Return (x, y) of the center of cell containing provided text 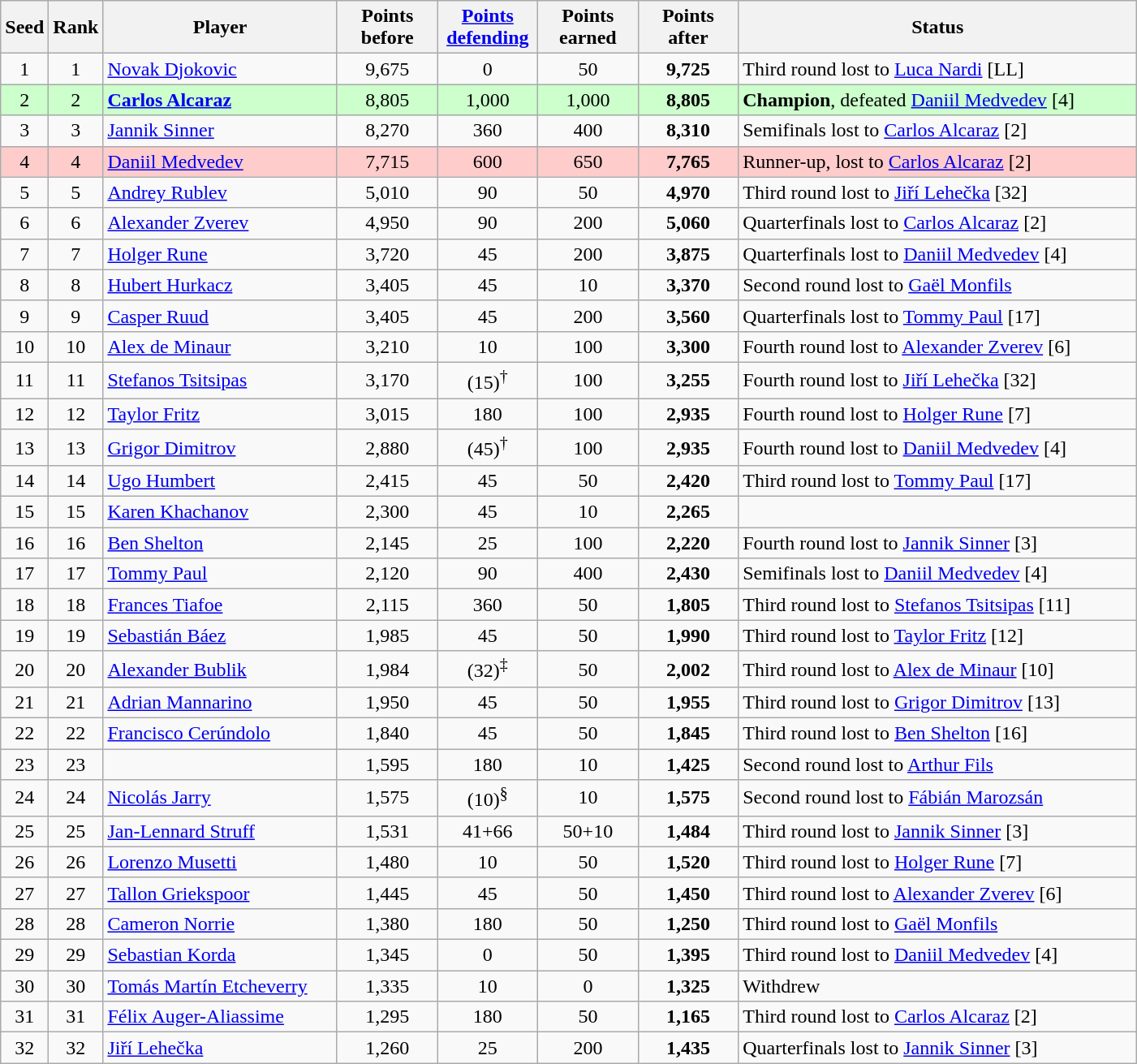
Frances Tiafoe (221, 605)
Sebastian Korda (221, 955)
1,335 (387, 986)
650 (588, 162)
Adrian Mannarino (221, 703)
Sebastián Báez (221, 635)
2,002 (688, 669)
Third round lost to Daniil Medvedev [4] (938, 955)
Third round lost to Gaël Monfils (938, 924)
Fourth round lost to Holger Rune [7] (938, 414)
1,805 (688, 605)
1,260 (387, 1048)
Fourth round lost to Daniil Medvedev [4] (938, 448)
Grigor Dimitrov (221, 448)
Third round lost to Stefanos Tsitsipas [11] (938, 605)
1,950 (387, 703)
Second round lost to Fábián Marozsán (938, 799)
1,450 (688, 893)
1,250 (688, 924)
Withdrew (938, 986)
2,420 (688, 481)
Third round lost to Alexander Zverev [6] (938, 893)
Francisco Cerúndolo (221, 734)
2,880 (387, 448)
Rank (76, 28)
Jannik Sinner (221, 131)
3,255 (688, 380)
3,370 (688, 285)
1,845 (688, 734)
Ben Shelton (221, 543)
4,950 (387, 223)
Lorenzo Musetti (221, 862)
2,300 (387, 512)
5,010 (387, 192)
Novak Djokovic (221, 69)
Runner-up, lost to Carlos Alcaraz [2] (938, 162)
Ugo Humbert (221, 481)
Third round lost to Ben Shelton [16] (938, 734)
Champion, defeated Daniil Medvedev [4] (938, 100)
(45)† (488, 448)
Alexander Zverev (221, 223)
8,310 (688, 131)
1,425 (688, 765)
(32)‡ (488, 669)
41+66 (488, 831)
Alexander Bublik (221, 669)
1,295 (387, 1017)
1,480 (387, 862)
3,720 (387, 254)
Nicolás Jarry (221, 799)
9,675 (387, 69)
Third round lost to Grigor Dimitrov [13] (938, 703)
Points defending (488, 28)
1,484 (688, 831)
600 (488, 162)
Semifinals lost to Daniil Medvedev [4] (938, 574)
1,985 (387, 635)
3,300 (688, 347)
2,265 (688, 512)
Player (221, 28)
Points after (688, 28)
Fourth round lost to Alexander Zverev [6] (938, 347)
Third round lost to Jannik Sinner [3] (938, 831)
1,990 (688, 635)
Tomás Martín Etcheverry (221, 986)
Stefanos Tsitsipas (221, 380)
8,270 (387, 131)
Third round lost to Holger Rune [7] (938, 862)
2,415 (387, 481)
Fourth round lost to Jannik Sinner [3] (938, 543)
Third round lost to Alex de Minaur [10] (938, 669)
(10)§ (488, 799)
2,220 (688, 543)
(15)† (488, 380)
Third round lost to Carlos Alcaraz [2] (938, 1017)
Alex de Minaur (221, 347)
1,435 (688, 1048)
Karen Khachanov (221, 512)
Third round lost to Tommy Paul [17] (938, 481)
1,984 (387, 669)
3,210 (387, 347)
3,015 (387, 414)
Daniil Medvedev (221, 162)
Points earned (588, 28)
Seed (24, 28)
Tommy Paul (221, 574)
9,725 (688, 69)
Holger Rune (221, 254)
2,115 (387, 605)
Jan-Lennard Struff (221, 831)
1,345 (387, 955)
2,430 (688, 574)
1,840 (387, 734)
Second round lost to Arthur Fils (938, 765)
Carlos Alcaraz (221, 100)
Casper Ruud (221, 316)
1,520 (688, 862)
Félix Auger-Aliassime (221, 1017)
Cameron Norrie (221, 924)
1,531 (387, 831)
Status (938, 28)
Third round lost to Luca Nardi [LL] (938, 69)
Andrey Rublev (221, 192)
Quarterfinals lost to Daniil Medvedev [4] (938, 254)
Third round lost to Jiří Lehečka [32] (938, 192)
Third round lost to Taylor Fritz [12] (938, 635)
7,765 (688, 162)
3,170 (387, 380)
1,445 (387, 893)
1,325 (688, 986)
Quarterfinals lost to Tommy Paul [17] (938, 316)
Points before (387, 28)
2,145 (387, 543)
Quarterfinals lost to Carlos Alcaraz [2] (938, 223)
50+10 (588, 831)
1,380 (387, 924)
1,395 (688, 955)
5,060 (688, 223)
Jiří Lehečka (221, 1048)
2,120 (387, 574)
1,955 (688, 703)
Quarterfinals lost to Jannik Sinner [3] (938, 1048)
7,715 (387, 162)
3,560 (688, 316)
1,595 (387, 765)
Hubert Hurkacz (221, 285)
Semifinals lost to Carlos Alcaraz [2] (938, 131)
1,165 (688, 1017)
Tallon Griekspoor (221, 893)
Taylor Fritz (221, 414)
Fourth round lost to Jiří Lehečka [32] (938, 380)
4,970 (688, 192)
Second round lost to Gaël Monfils (938, 285)
3,875 (688, 254)
